Detect which cell encompasses the target text, then output its (X, Y) center coordinate. 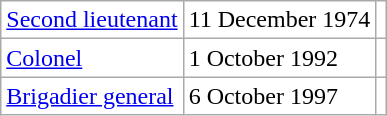
6 October 1997 (280, 96)
Brigadier general (92, 96)
Second lieutenant (92, 20)
1 October 1992 (280, 58)
Colonel (92, 58)
11 December 1974 (280, 20)
